Scan for the cell matching the given text and deliver its [X, Y] coordinate at center. 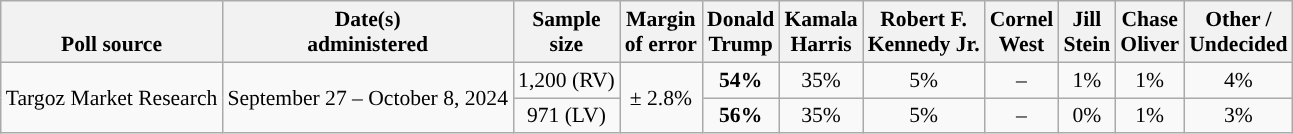
4% [1238, 80]
Poll source [112, 32]
CornelWest [1022, 32]
JillStein [1086, 32]
54% [740, 80]
ChaseOliver [1150, 32]
Samplesize [566, 32]
KamalaHarris [820, 32]
56% [740, 116]
Robert F.Kennedy Jr. [924, 32]
1,200 (RV) [566, 80]
3% [1238, 116]
September 27 – October 8, 2024 [368, 98]
± 2.8% [661, 98]
Targoz Market Research [112, 98]
Date(s)administered [368, 32]
0% [1086, 116]
DonaldTrump [740, 32]
971 (LV) [566, 116]
Marginof error [661, 32]
Other /Undecided [1238, 32]
